Find where the given text appears and provide that cell's center as (X, Y) coordinate. 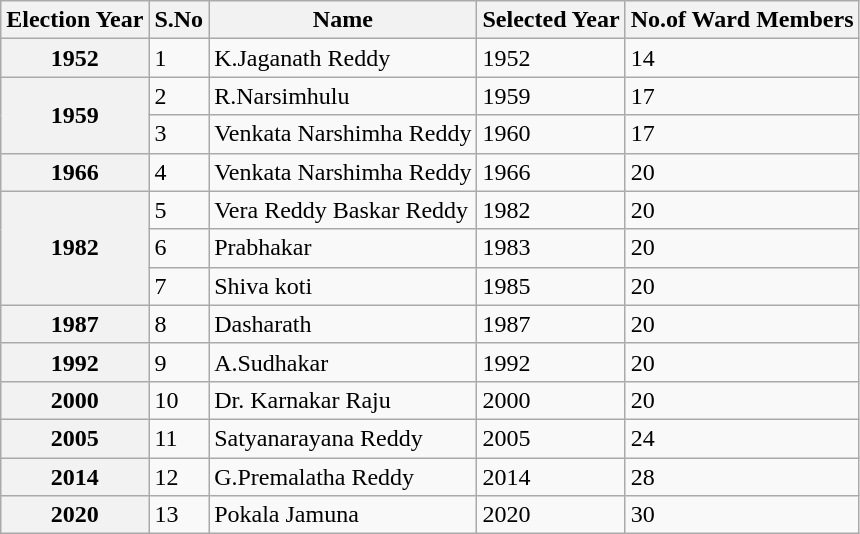
Satyanarayana Reddy (343, 438)
14 (742, 58)
Prabhakar (343, 248)
28 (742, 477)
9 (179, 362)
1983 (551, 248)
Selected Year (551, 20)
11 (179, 438)
1960 (551, 134)
Election Year (75, 20)
R.Narsimhulu (343, 96)
5 (179, 210)
Dr. Karnakar Raju (343, 400)
1 (179, 58)
24 (742, 438)
S.No (179, 20)
Dasharath (343, 324)
1985 (551, 286)
12 (179, 477)
4 (179, 172)
6 (179, 248)
Pokala Jamuna (343, 515)
7 (179, 286)
Vera Reddy Baskar Reddy (343, 210)
3 (179, 134)
No.of Ward Members (742, 20)
13 (179, 515)
G.Premalatha Reddy (343, 477)
30 (742, 515)
Name (343, 20)
A.Sudhakar (343, 362)
8 (179, 324)
2 (179, 96)
K.Jaganath Reddy (343, 58)
Shiva koti (343, 286)
10 (179, 400)
